Pinpoint the cell where the given text exists, returning its (X, Y) midpoint coordinate. 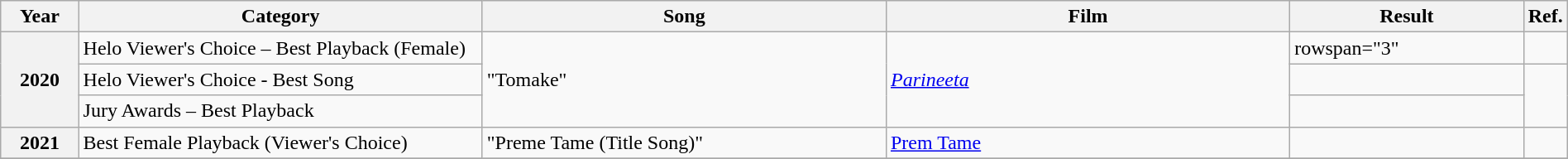
Jury Awards – Best Playback (280, 111)
Helo Viewer's Choice – Best Playback (Female) (280, 48)
"Preme Tame (Title Song)" (684, 142)
Best Female Playback (Viewer's Choice) (280, 142)
Category (280, 17)
Result (1407, 17)
Ref. (1545, 17)
Parineeta (1088, 79)
2020 (40, 79)
Helo Viewer's Choice - Best Song (280, 79)
Film (1088, 17)
Year (40, 17)
"Tomake" (684, 79)
Prem Tame (1088, 142)
Song (684, 17)
2021 (40, 142)
rowspan="3" (1407, 48)
